Search for the cell housing the specified text and yield its (X, Y) center coordinate. 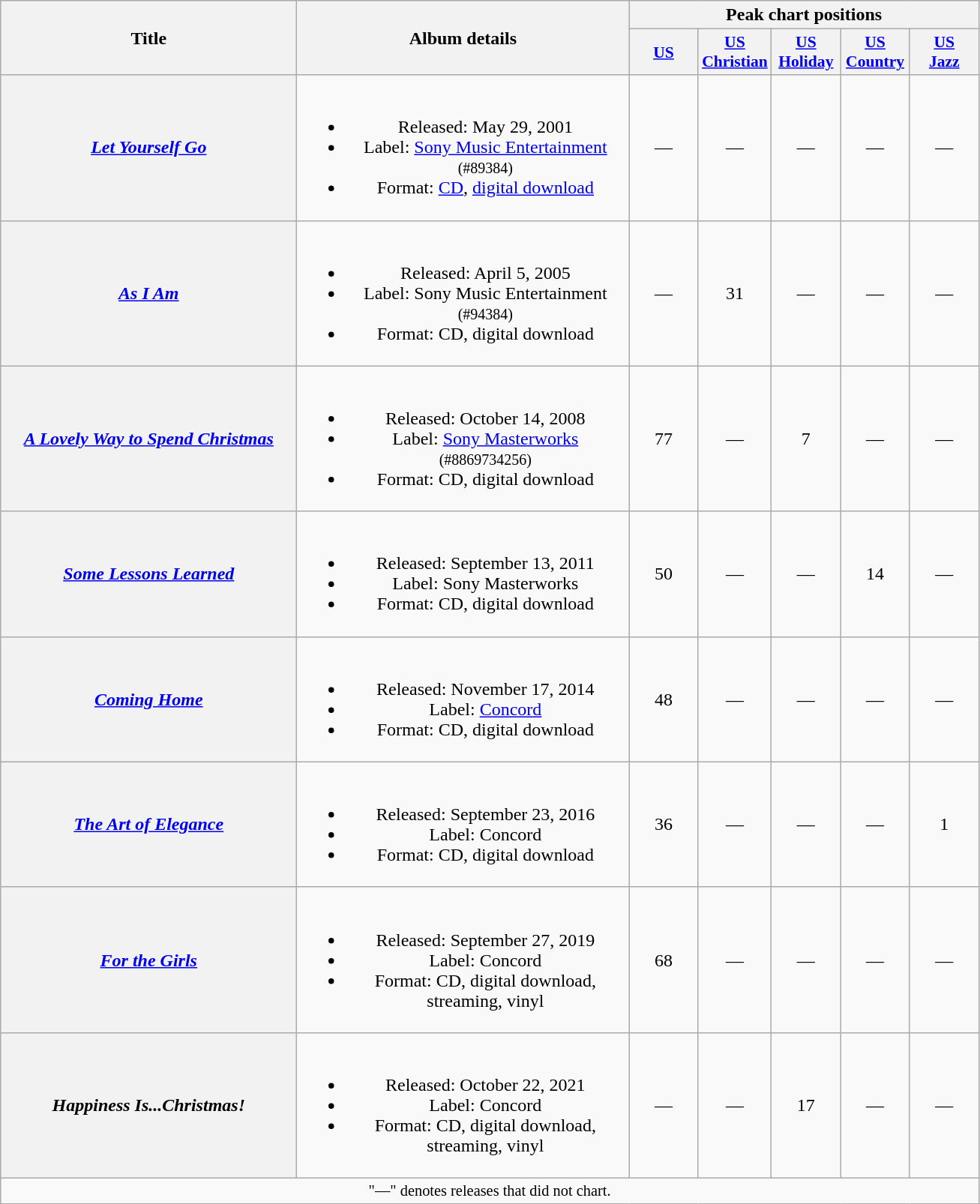
Peak chart positions (804, 15)
For the Girls (148, 960)
36 (664, 825)
Some Lessons Learned (148, 574)
"—" denotes releases that did not chart. (490, 1191)
Released: September 13, 2011Label: Sony MasterworksFormat: CD, digital download (463, 574)
The Art of Elegance (148, 825)
50 (664, 574)
68 (664, 960)
17 (806, 1105)
31 (735, 293)
Released: April 5, 2005Label: Sony Music Entertainment (#94384)Format: CD, digital download (463, 293)
1 (944, 825)
Released: September 27, 2019Label: ConcordFormat: CD, digital download, streaming, vinyl (463, 960)
14 (875, 574)
US Country (875, 52)
7 (806, 439)
Album details (463, 37)
Coming Home (148, 699)
Released: May 29, 2001Label: Sony Music Entertainment (#89384)Format: CD, digital download (463, 148)
USChristian (735, 52)
48 (664, 699)
US (664, 52)
Happiness Is...Christmas! (148, 1105)
Released: November 17, 2014Label: ConcordFormat: CD, digital download (463, 699)
Released: October 22, 2021Label: ConcordFormat: CD, digital download, streaming, vinyl (463, 1105)
Let Yourself Go (148, 148)
USJazz (944, 52)
Title (148, 37)
As I Am (148, 293)
Released: September 23, 2016Label: ConcordFormat: CD, digital download (463, 825)
77 (664, 439)
Released: October 14, 2008Label: Sony Masterworks (#8869734256)Format: CD, digital download (463, 439)
A Lovely Way to Spend Christmas (148, 439)
USHoliday (806, 52)
